Provide the (x, y) coordinate of the cell's center where the given text is located.  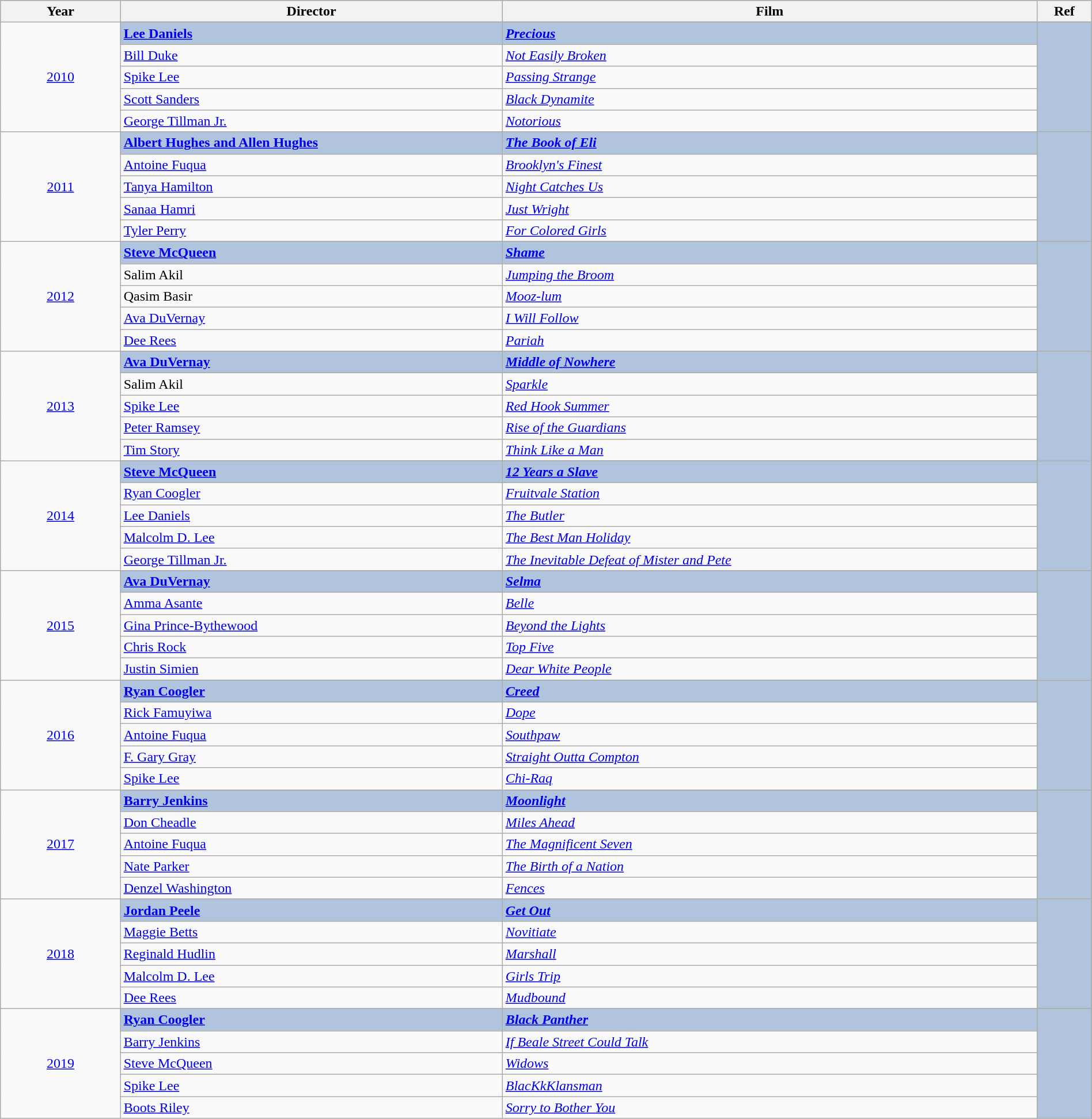
Pariah (769, 340)
Novitiate (769, 932)
If Beale Street Could Talk (769, 1042)
Night Catches Us (769, 187)
Get Out (769, 910)
Director (311, 12)
Dear White People (769, 669)
Scott Sanders (311, 99)
Sparkle (769, 384)
The Magnificent Seven (769, 844)
Chi-Raq (769, 779)
Rise of the Guardians (769, 428)
Fences (769, 888)
2018 (60, 954)
Tyler Perry (311, 230)
Rick Famuyiwa (311, 713)
Red Hook Summer (769, 406)
Maggie Betts (311, 932)
The Book of Eli (769, 143)
Boots Riley (311, 1107)
Beyond the Lights (769, 625)
Jordan Peele (311, 910)
Not Easily Broken (769, 55)
Denzel Washington (311, 888)
Chris Rock (311, 647)
Shame (769, 252)
Justin Simien (311, 669)
Albert Hughes and Allen Hughes (311, 143)
Gina Prince-Bythewood (311, 625)
Nate Parker (311, 866)
Mooz-lum (769, 297)
2011 (60, 187)
Top Five (769, 647)
Passing Strange (769, 77)
Notorious (769, 121)
Think Like a Man (769, 450)
2013 (60, 406)
Mudbound (769, 998)
Miles Ahead (769, 822)
Black Panther (769, 1020)
Sorry to Bother You (769, 1107)
Reginald Hudlin (311, 954)
Sanaa Hamri (311, 208)
The Butler (769, 515)
Marshall (769, 954)
Ref (1064, 12)
Middle of Nowhere (769, 362)
For Colored Girls (769, 230)
Black Dynamite (769, 99)
The Birth of a Nation (769, 866)
2014 (60, 515)
12 Years a Slave (769, 472)
Creed (769, 691)
Don Cheadle (311, 822)
Belle (769, 603)
Southpaw (769, 735)
Widows (769, 1064)
2012 (60, 296)
Fruitvale Station (769, 494)
2019 (60, 1064)
Jumping the Broom (769, 275)
The Inevitable Defeat of Mister and Pete (769, 559)
Moonlight (769, 801)
2010 (60, 77)
Girls Trip (769, 976)
Selma (769, 581)
Peter Ramsey (311, 428)
F. Gary Gray (311, 757)
Year (60, 12)
Amma Asante (311, 603)
Precious (769, 33)
Qasim Basir (311, 297)
Dope (769, 713)
2015 (60, 625)
The Best Man Holiday (769, 537)
2017 (60, 844)
Film (769, 12)
2016 (60, 735)
Tim Story (311, 450)
Brooklyn's Finest (769, 165)
Just Wright (769, 208)
Bill Duke (311, 55)
I Will Follow (769, 318)
Tanya Hamilton (311, 187)
Straight Outta Compton (769, 757)
BlacKkKlansman (769, 1086)
